Identify which cell holds the provided text, then report its (x, y) central coordinate. 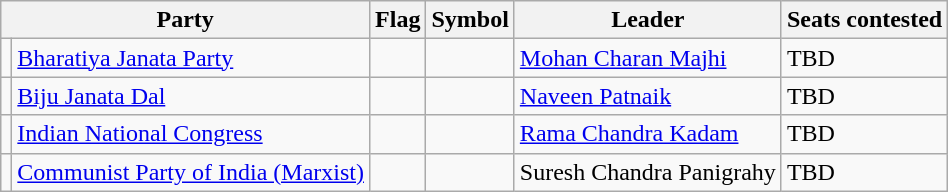
Mohan Charan Majhi (648, 58)
Suresh Chandra Panigrahy (648, 172)
Biju Janata Dal (191, 96)
Communist Party of India (Marxist) (191, 172)
Rama Chandra Kadam (648, 134)
Party (186, 20)
Indian National Congress (191, 134)
Symbol (470, 20)
Leader (648, 20)
Seats contested (864, 20)
Naveen Patnaik (648, 96)
Flag (398, 20)
Bharatiya Janata Party (191, 58)
